Identify which cell holds the provided text, then report its (X, Y) central coordinate. 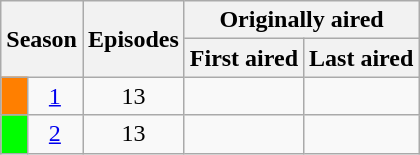
Season (42, 39)
First aired (244, 58)
2 (54, 134)
Last aired (362, 58)
Episodes (133, 39)
Originally aired (302, 20)
1 (54, 96)
